Scan for the cell matching the given text and deliver its [X, Y] coordinate at center. 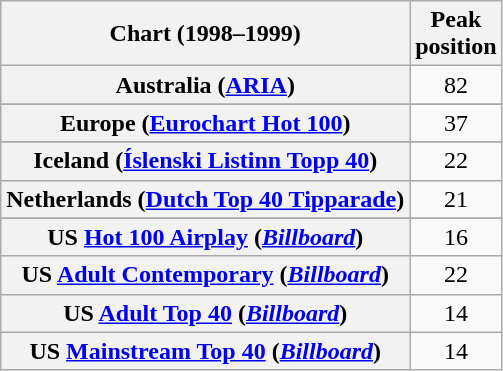
US Adult Contemporary (Billboard) [206, 275]
16 [456, 237]
US Adult Top 40 (Billboard) [206, 313]
21 [456, 199]
Iceland (Íslenski Listinn Topp 40) [206, 161]
82 [456, 85]
Chart (1998–1999) [206, 34]
Australia (ARIA) [206, 85]
US Hot 100 Airplay (Billboard) [206, 237]
Netherlands (Dutch Top 40 Tipparade) [206, 199]
Peakposition [456, 34]
37 [456, 123]
Europe (Eurochart Hot 100) [206, 123]
US Mainstream Top 40 (Billboard) [206, 351]
